Extract the [x, y] coordinate from the center of the cell holding the provided text.  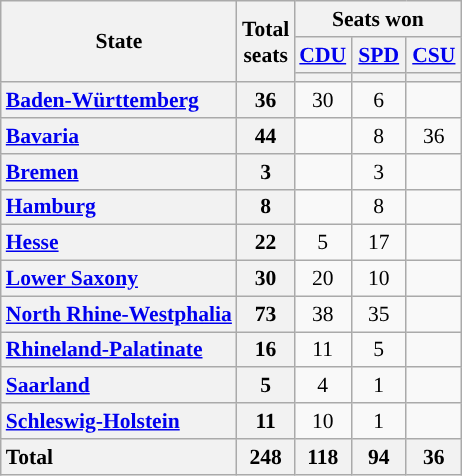
6 [378, 101]
Total [119, 457]
17 [378, 243]
118 [322, 457]
20 [322, 279]
35 [378, 314]
4 [322, 386]
Hesse [119, 243]
State [119, 42]
44 [266, 136]
SPD [378, 55]
Baden-Württemberg [119, 101]
CSU [434, 55]
Totalseats [266, 42]
16 [266, 350]
CDU [322, 55]
22 [266, 243]
38 [322, 314]
73 [266, 314]
94 [378, 457]
Rhineland-Palatinate [119, 350]
248 [266, 457]
Schleswig-Holstein [119, 421]
Bremen [119, 172]
Seats won [378, 19]
Bavaria [119, 136]
Lower Saxony [119, 279]
Saarland [119, 386]
North Rhine-Westphalia [119, 314]
Hamburg [119, 207]
